Return the [X, Y] coordinate for the center point of the cell that contains the specified text.  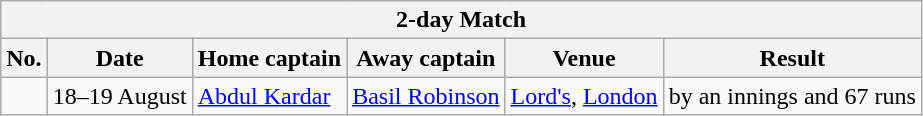
2-day Match [462, 20]
Result [792, 58]
by an innings and 67 runs [792, 96]
Home captain [269, 58]
Date [120, 58]
No. [24, 58]
Venue [584, 58]
Lord's, London [584, 96]
Away captain [426, 58]
18–19 August [120, 96]
Abdul Kardar [269, 96]
Basil Robinson [426, 96]
